From the cell containing the given text, extract its center point as [X, Y] coordinate. 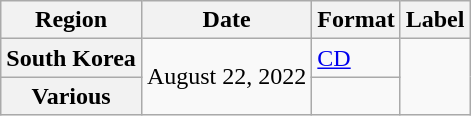
Various [72, 96]
Format [356, 20]
Label [435, 20]
August 22, 2022 [226, 77]
Date [226, 20]
Region [72, 20]
South Korea [72, 58]
CD [356, 58]
